From the cell containing the given text, extract its center point as (X, Y) coordinate. 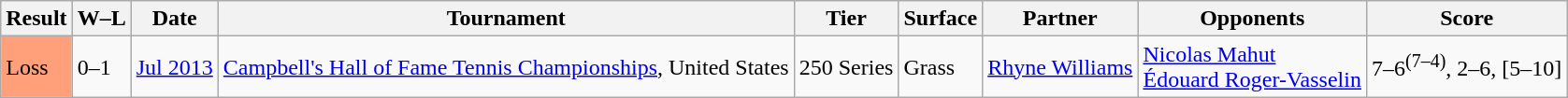
W–L (101, 19)
250 Series (846, 67)
Jul 2013 (174, 67)
Result (36, 19)
Tier (846, 19)
Partner (1060, 19)
Date (174, 19)
Opponents (1253, 19)
Score (1466, 19)
Nicolas Mahut Édouard Roger-Vasselin (1253, 67)
Surface (941, 19)
0–1 (101, 67)
7–6(7–4), 2–6, [5–10] (1466, 67)
Tournament (506, 19)
Campbell's Hall of Fame Tennis Championships, United States (506, 67)
Grass (941, 67)
Loss (36, 67)
Rhyne Williams (1060, 67)
